From the cell containing the given text, extract its center point as [X, Y] coordinate. 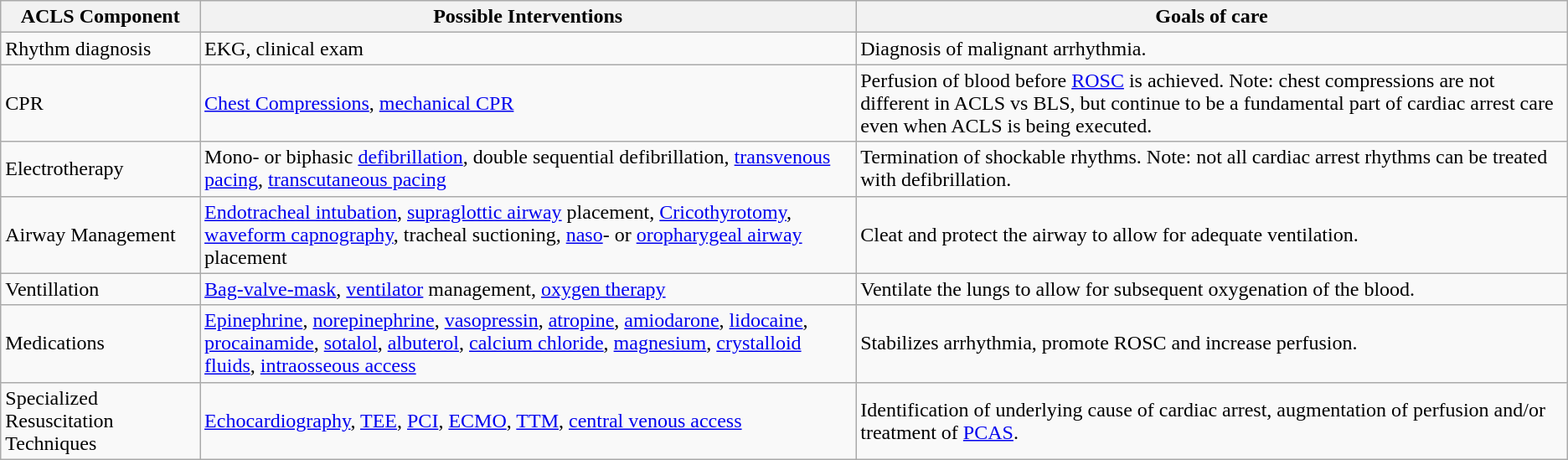
Airway Management [101, 235]
Possible Interventions [528, 17]
Ventilate the lungs to allow for subsequent oxygenation of the blood. [1212, 289]
Identification of underlying cause of cardiac arrest, augmentation of perfusion and/or treatment of PCAS. [1212, 421]
Cleat and protect the airway to allow for adequate ventilation. [1212, 235]
Electrotherapy [101, 169]
Rhythm diagnosis [101, 49]
CPR [101, 103]
Specialized Resuscitation Techniques [101, 421]
Mono- or biphasic defibrillation, double sequential defibrillation, transvenous pacing, transcutaneous pacing [528, 169]
ACLS Component [101, 17]
Medications [101, 344]
Diagnosis of malignant arrhythmia. [1212, 49]
Goals of care [1212, 17]
Echocardiography, TEE, PCI, ECMO, TTM, central venous access [528, 421]
Ventillation [101, 289]
Chest Compressions, mechanical CPR [528, 103]
EKG, clinical exam [528, 49]
Bag-valve-mask, ventilator management, oxygen therapy [528, 289]
Termination of shockable rhythms. Note: not all cardiac arrest rhythms can be treated with defibrillation. [1212, 169]
Stabilizes arrhythmia, promote ROSC and increase perfusion. [1212, 344]
